Return the [X, Y] coordinate for the center point of the cell that contains the specified text.  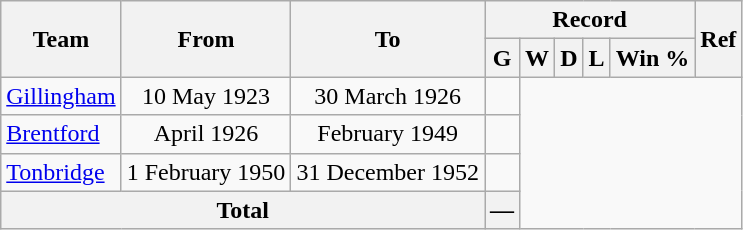
To [388, 39]
W [538, 58]
31 December 1952 [388, 172]
1 February 1950 [206, 172]
G [502, 58]
10 May 1923 [206, 96]
— [502, 210]
Ref [718, 39]
30 March 1926 [388, 96]
From [206, 39]
February 1949 [388, 134]
Total [243, 210]
April 1926 [206, 134]
Team [61, 39]
Tonbridge [61, 172]
Gillingham [61, 96]
Win % [652, 58]
Record [590, 20]
Brentford [61, 134]
D [569, 58]
L [596, 58]
